Pinpoint the cell where the given text exists, returning its [X, Y] midpoint coordinate. 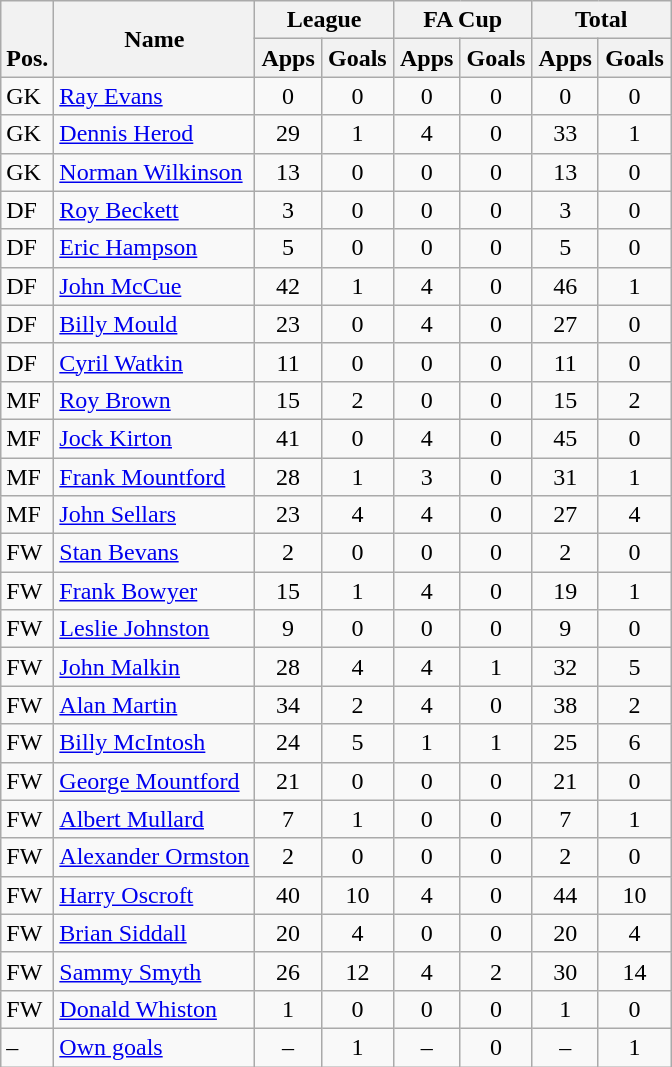
Billy McIntosh [154, 743]
Donald Whiston [154, 1009]
Harry Oscroft [154, 895]
John McCue [154, 286]
42 [288, 286]
Roy Beckett [154, 210]
38 [566, 705]
30 [566, 971]
Own goals [154, 1047]
34 [288, 705]
46 [566, 286]
John Malkin [154, 667]
Frank Mountford [154, 477]
Ray Evans [154, 96]
12 [357, 971]
29 [288, 134]
Albert Mullard [154, 819]
33 [566, 134]
25 [566, 743]
Frank Bowyer [154, 591]
Alexander Ormston [154, 857]
Norman Wilkinson [154, 172]
Stan Bevans [154, 553]
41 [288, 438]
George Mountford [154, 781]
31 [566, 477]
Roy Brown [154, 400]
Total [602, 20]
24 [288, 743]
32 [566, 667]
6 [634, 743]
45 [566, 438]
Sammy Smyth [154, 971]
19 [566, 591]
Dennis Herod [154, 134]
44 [566, 895]
Leslie Johnston [154, 629]
26 [288, 971]
Billy Mould [154, 324]
Cyril Watkin [154, 362]
Alan Martin [154, 705]
Jock Kirton [154, 438]
Pos. [28, 39]
14 [634, 971]
40 [288, 895]
League [324, 20]
John Sellars [154, 515]
FA Cup [462, 20]
Brian Siddall [154, 933]
Eric Hampson [154, 248]
Name [154, 39]
